Scan for the cell matching the given text and deliver its (x, y) coordinate at center. 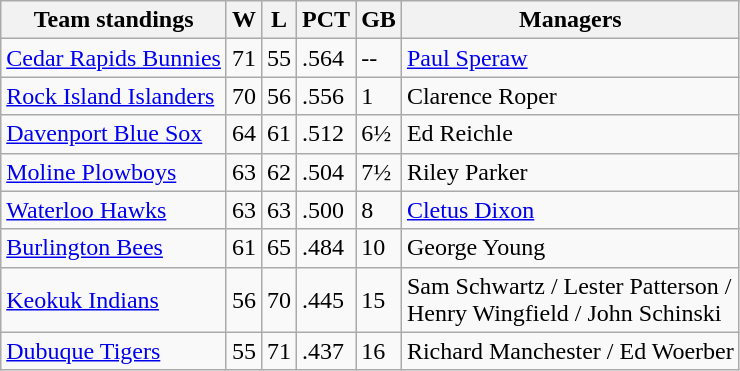
.504 (326, 172)
-- (379, 58)
.564 (326, 58)
15 (379, 300)
Ed Reichle (570, 134)
65 (280, 248)
George Young (570, 248)
Sam Schwartz / Lester Patterson / Henry Wingfield / John Schinski (570, 300)
.484 (326, 248)
Paul Speraw (570, 58)
Dubuque Tigers (114, 351)
Cedar Rapids Bunnies (114, 58)
6½ (379, 134)
Clarence Roper (570, 96)
64 (244, 134)
.556 (326, 96)
62 (280, 172)
Richard Manchester / Ed Woerber (570, 351)
Davenport Blue Sox (114, 134)
Riley Parker (570, 172)
W (244, 20)
Rock Island Islanders (114, 96)
Cletus Dixon (570, 210)
.445 (326, 300)
Moline Plowboys (114, 172)
8 (379, 210)
Keokuk Indians (114, 300)
16 (379, 351)
.500 (326, 210)
7½ (379, 172)
.437 (326, 351)
Burlington Bees (114, 248)
L (280, 20)
.512 (326, 134)
1 (379, 96)
10 (379, 248)
Team standings (114, 20)
Waterloo Hawks (114, 210)
Managers (570, 20)
PCT (326, 20)
GB (379, 20)
